Search for the cell housing the specified text and yield its [x, y] center coordinate. 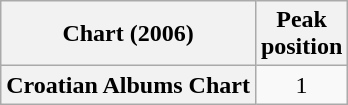
Peak position [301, 34]
Croatian Albums Chart [128, 85]
Chart (2006) [128, 34]
1 [301, 85]
